Detect which cell encompasses the target text, then output its (x, y) center coordinate. 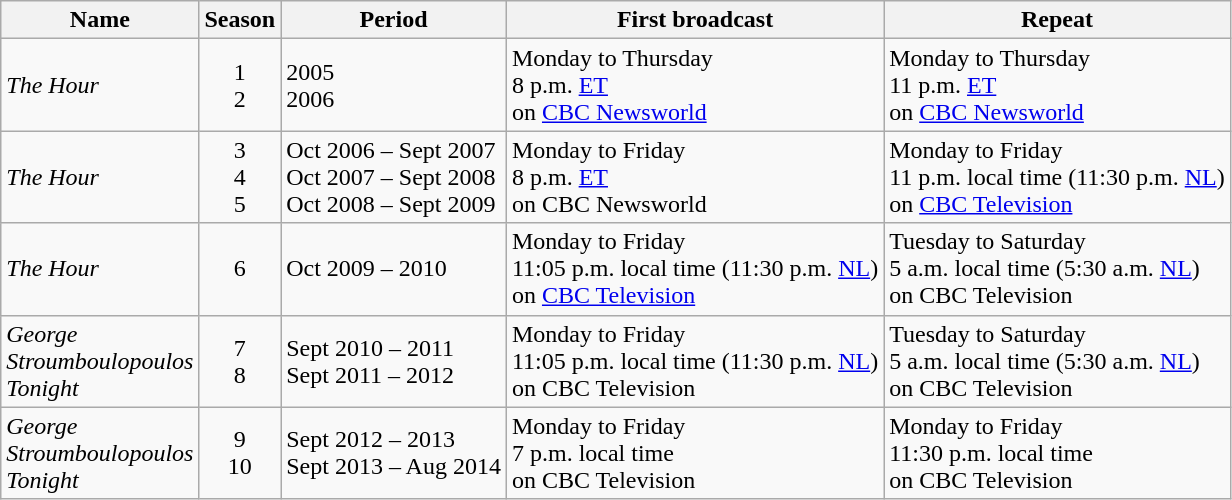
1 2 (240, 85)
6 (240, 269)
Oct 2006 – Sept 2007 Oct 2007 – Sept 2008 Oct 2008 – Sept 2009 (394, 177)
Period (394, 20)
Monday to Thursday11 p.m. ET on CBC Newsworld (1058, 85)
First broadcast (694, 20)
Oct 2009 – 2010 (394, 269)
Name (100, 20)
Season (240, 20)
7 8 (240, 361)
9 10 (240, 453)
Monday to Friday7 p.m. local time on CBC Television (694, 453)
Monday to Thursday8 p.m. ET on CBC Newsworld (694, 85)
Monday to Friday 11:30 p.m. local time on CBC Television (1058, 453)
Sept 2010 – 2011Sept 2011 – 2012 (394, 361)
Sept 2012 – 2013Sept 2013 – Aug 2014 (394, 453)
Monday to Friday 11 p.m. local time (11:30 p.m. NL) on CBC Television (1058, 177)
Monday to Friday8 p.m. ET on CBC Newsworld (694, 177)
2005 2006 (394, 85)
Repeat (1058, 20)
3 4 5 (240, 177)
